Locate the cell with the specified text and output its (x, y) center coordinate. 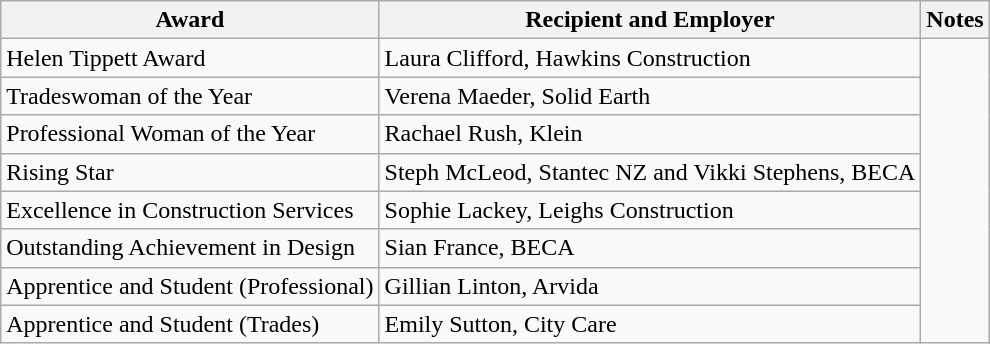
Helen Tippett Award (190, 58)
Gillian Linton, Arvida (650, 286)
Steph McLeod, Stantec NZ and Vikki Stephens, BECA (650, 172)
Apprentice and Student (Trades) (190, 324)
Award (190, 20)
Recipient and Employer (650, 20)
Professional Woman of the Year (190, 134)
Verena Maeder, Solid Earth (650, 96)
Sophie Lackey, Leighs Construction (650, 210)
Sian France, BECA (650, 248)
Apprentice and Student (Professional) (190, 286)
Excellence in Construction Services (190, 210)
Tradeswoman of the Year (190, 96)
Rising Star (190, 172)
Emily Sutton, City Care (650, 324)
Rachael Rush, Klein (650, 134)
Notes (955, 20)
Laura Clifford, Hawkins Construction (650, 58)
Outstanding Achievement in Design (190, 248)
